Extract the (X, Y) coordinate from the center of the cell holding the provided text.  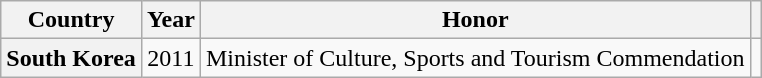
Minister of Culture, Sports and Tourism Commendation (475, 58)
Country (72, 20)
South Korea (72, 58)
Year (170, 20)
Honor (475, 20)
2011 (170, 58)
